From the cell containing the given text, extract its center point as [X, Y] coordinate. 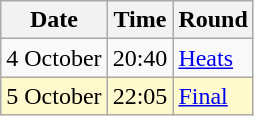
Round [213, 20]
Date [54, 20]
Final [213, 96]
22:05 [140, 96]
Time [140, 20]
Heats [213, 58]
4 October [54, 58]
5 October [54, 96]
20:40 [140, 58]
